Scan for the cell matching the given text and deliver its [x, y] coordinate at center. 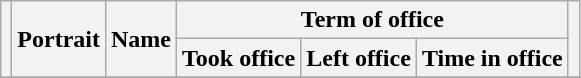
Name [140, 39]
Left office [359, 58]
Took office [239, 58]
Time in office [492, 58]
Term of office [373, 20]
Portrait [59, 39]
